Return the (X, Y) coordinate for the center point of the cell that contains the specified text.  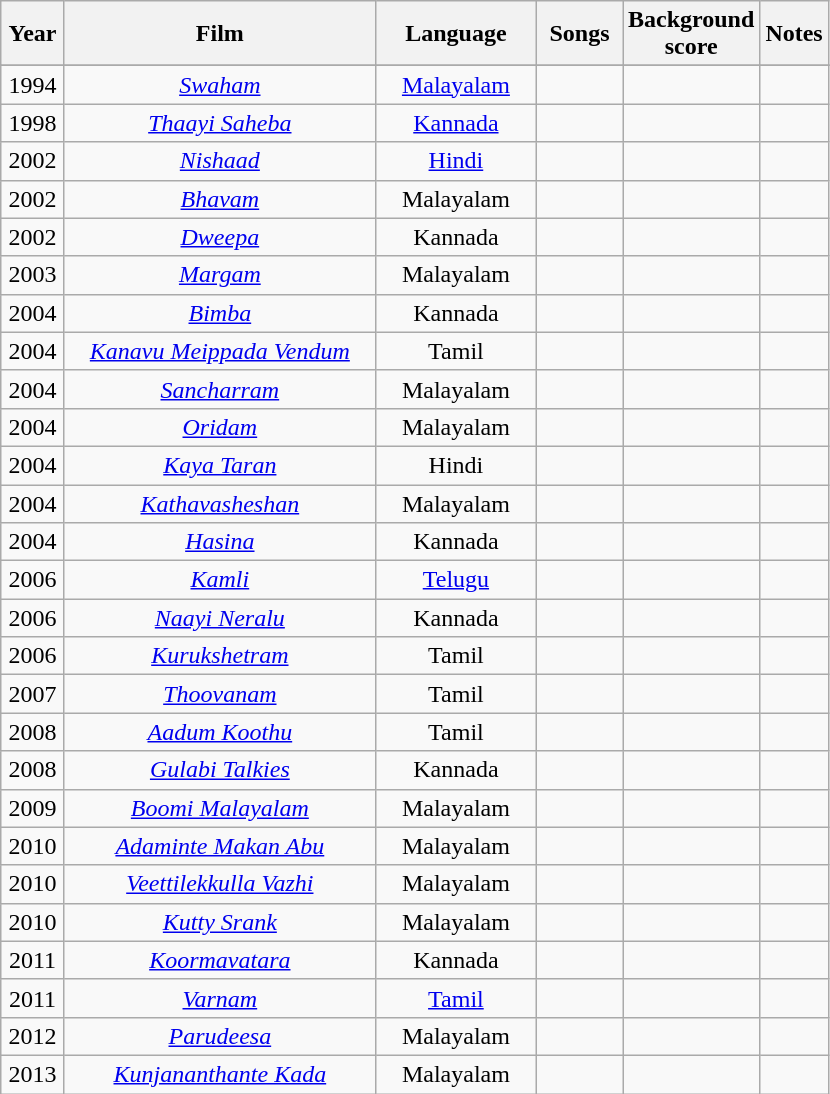
Thaayi Saheba (220, 123)
Koormavatara (220, 960)
Language (456, 34)
2009 (33, 808)
2003 (33, 275)
1994 (33, 85)
Boomi Malayalam (220, 808)
Adaminte Makan Abu (220, 846)
Kaya Taran (220, 465)
Nishaad (220, 161)
Kathavasheshan (220, 503)
Sancharram (220, 389)
Gulabi Talkies (220, 770)
2013 (33, 1074)
Naayi Neralu (220, 618)
Margam (220, 275)
Kanavu Meippada Vendum (220, 351)
Parudeesa (220, 1036)
Telugu (456, 580)
Kamli (220, 580)
Bimba (220, 313)
2012 (33, 1036)
Notes (794, 34)
Oridam (220, 427)
Kurukshetram (220, 656)
Year (33, 34)
Film (220, 34)
2007 (33, 694)
Kutty Srank (220, 922)
Dweepa (220, 237)
Aadum Koothu (220, 732)
Veettilekkulla Vazhi (220, 884)
Bhavam (220, 199)
1998 (33, 123)
Hasina (220, 542)
Kunjananthante Kada (220, 1074)
Thoovanam (220, 694)
Varnam (220, 998)
Songs (579, 34)
Swaham (220, 85)
Background score (690, 34)
